Determine the [X, Y] coordinate at the center of the cell enclosing the given text.  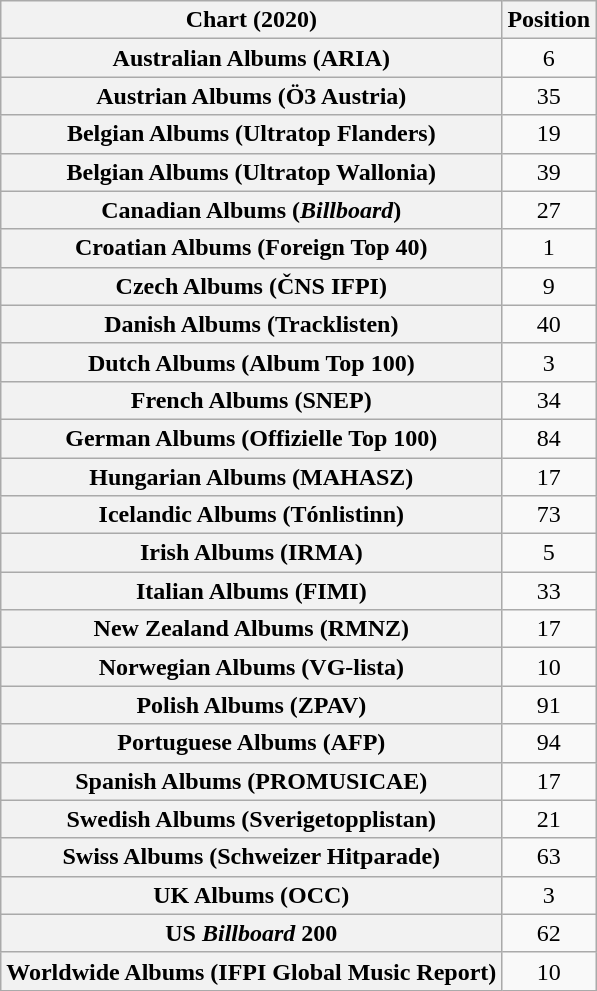
39 [549, 172]
40 [549, 324]
Worldwide Albums (IFPI Global Music Report) [252, 971]
Austrian Albums (Ö3 Austria) [252, 96]
Portuguese Albums (AFP) [252, 743]
73 [549, 515]
Danish Albums (Tracklisten) [252, 324]
Icelandic Albums (Tónlistinn) [252, 515]
62 [549, 933]
5 [549, 553]
Belgian Albums (Ultratop Flanders) [252, 134]
New Zealand Albums (RMNZ) [252, 629]
UK Albums (OCC) [252, 895]
19 [549, 134]
33 [549, 591]
Belgian Albums (Ultratop Wallonia) [252, 172]
Dutch Albums (Album Top 100) [252, 362]
Irish Albums (IRMA) [252, 553]
Chart (2020) [252, 20]
35 [549, 96]
Swiss Albums (Schweizer Hitparade) [252, 857]
Norwegian Albums (VG-lista) [252, 667]
21 [549, 819]
1 [549, 248]
Hungarian Albums (MAHASZ) [252, 477]
Italian Albums (FIMI) [252, 591]
27 [549, 210]
Polish Albums (ZPAV) [252, 705]
Czech Albums (ČNS IFPI) [252, 286]
94 [549, 743]
34 [549, 400]
German Albums (Offizielle Top 100) [252, 438]
Position [549, 20]
French Albums (SNEP) [252, 400]
Spanish Albums (PROMUSICAE) [252, 781]
6 [549, 58]
9 [549, 286]
84 [549, 438]
Canadian Albums (Billboard) [252, 210]
US Billboard 200 [252, 933]
Croatian Albums (Foreign Top 40) [252, 248]
91 [549, 705]
63 [549, 857]
Australian Albums (ARIA) [252, 58]
Swedish Albums (Sverigetopplistan) [252, 819]
